Pinpoint the cell where the given text exists, returning its (X, Y) midpoint coordinate. 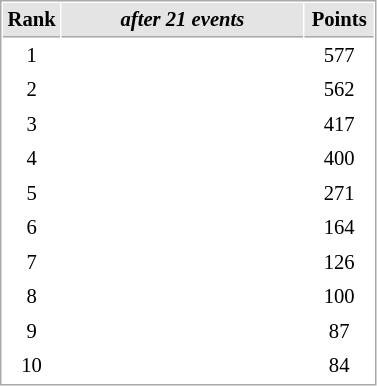
417 (340, 124)
6 (32, 228)
Rank (32, 20)
400 (340, 158)
100 (340, 296)
3 (32, 124)
10 (32, 366)
271 (340, 194)
562 (340, 90)
8 (32, 296)
4 (32, 158)
164 (340, 228)
126 (340, 262)
after 21 events (183, 20)
2 (32, 90)
577 (340, 56)
84 (340, 366)
1 (32, 56)
9 (32, 332)
5 (32, 194)
87 (340, 332)
Points (340, 20)
7 (32, 262)
